Find where the given text appears and provide that cell's center as (x, y) coordinate. 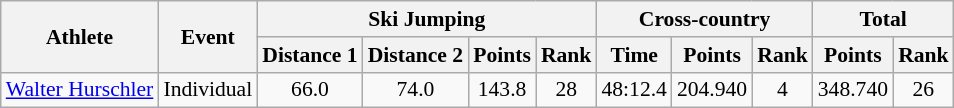
Individual (208, 90)
48:12.4 (634, 90)
66.0 (310, 90)
Cross-country (704, 19)
Athlete (80, 36)
Walter Hurschler (80, 90)
28 (566, 90)
Time (634, 55)
Distance 2 (416, 55)
Event (208, 36)
4 (782, 90)
143.8 (502, 90)
348.740 (853, 90)
74.0 (416, 90)
26 (924, 90)
204.940 (712, 90)
Total (884, 19)
Ski Jumping (426, 19)
Distance 1 (310, 55)
